Identify which cell holds the provided text, then report its [X, Y] central coordinate. 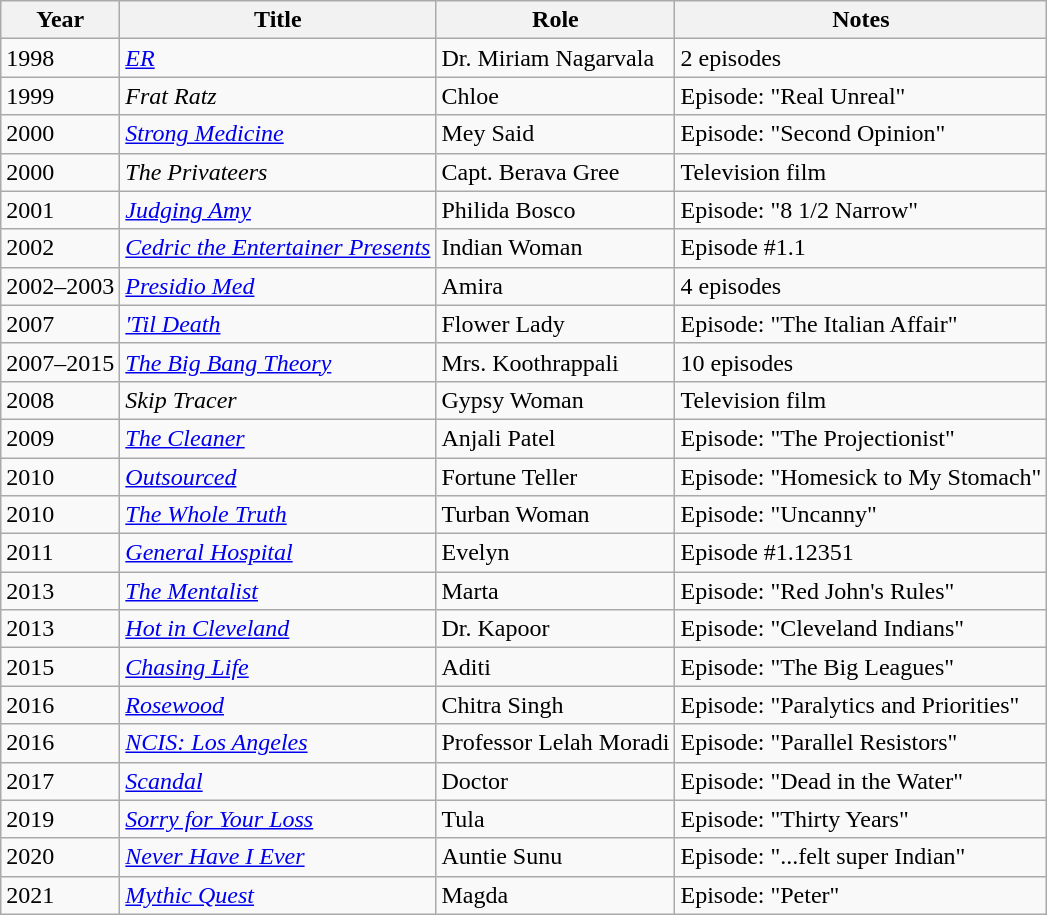
The Big Bang Theory [278, 362]
2002 [60, 248]
Episode: "Parallel Resistors" [861, 743]
Episode: "The Italian Affair" [861, 324]
Episode: "...felt super Indian" [861, 857]
Rosewood [278, 705]
1999 [60, 96]
Chasing Life [278, 667]
Frat Ratz [278, 96]
Scandal [278, 781]
Auntie Sunu [556, 857]
The Privateers [278, 172]
Mythic Quest [278, 895]
2007–2015 [60, 362]
Indian Woman [556, 248]
Anjali Patel [556, 438]
Flower Lady [556, 324]
Episode: "8 1/2 Narrow" [861, 210]
Aditi [556, 667]
The Mentalist [278, 591]
Dr. Miriam Nagarvala [556, 58]
2002–2003 [60, 286]
2009 [60, 438]
2008 [60, 400]
2019 [60, 819]
2001 [60, 210]
2017 [60, 781]
Hot in Cleveland [278, 629]
Episode #1.1 [861, 248]
Gypsy Woman [556, 400]
Title [278, 20]
Never Have I Ever [278, 857]
Year [60, 20]
Episode: "The Big Leagues" [861, 667]
NCIS: Los Angeles [278, 743]
Episode: "Paralytics and Priorities" [861, 705]
2011 [60, 553]
Episode: "Real Unreal" [861, 96]
Marta [556, 591]
Strong Medicine [278, 134]
Notes [861, 20]
Chloe [556, 96]
Evelyn [556, 553]
Fortune Teller [556, 477]
1998 [60, 58]
'Til Death [278, 324]
2015 [60, 667]
10 episodes [861, 362]
The Whole Truth [278, 515]
Episode: "Thirty Years" [861, 819]
Philida Bosco [556, 210]
Outsourced [278, 477]
2007 [60, 324]
Judging Amy [278, 210]
Chitra Singh [556, 705]
Episode: "Homesick to My Stomach" [861, 477]
Role [556, 20]
ER [278, 58]
Episode: "The Projectionist" [861, 438]
The Cleaner [278, 438]
Capt. Berava Gree [556, 172]
2021 [60, 895]
Tula [556, 819]
Presidio Med [278, 286]
Mey Said [556, 134]
Episode: "Second Opinion" [861, 134]
Dr. Kapoor [556, 629]
2 episodes [861, 58]
Turban Woman [556, 515]
Episode: "Uncanny" [861, 515]
Episode: "Red John's Rules" [861, 591]
Sorry for Your Loss [278, 819]
Amira [556, 286]
General Hospital [278, 553]
Skip Tracer [278, 400]
Cedric the Entertainer Presents [278, 248]
4 episodes [861, 286]
Episode: "Dead in the Water" [861, 781]
Magda [556, 895]
Episode: "Cleveland Indians" [861, 629]
Mrs. Koothrappali [556, 362]
Professor Lelah Moradi [556, 743]
Episode #1.12351 [861, 553]
Doctor [556, 781]
2020 [60, 857]
Episode: "Peter" [861, 895]
